Return (X, Y) of the center of cell containing provided text 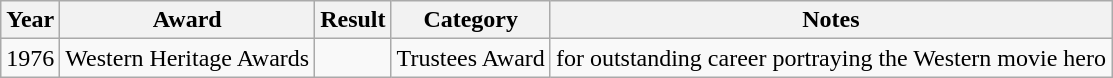
1976 (30, 58)
Category (470, 20)
Notes (830, 20)
Western Heritage Awards (188, 58)
Award (188, 20)
Year (30, 20)
Result (353, 20)
for outstanding career portraying the Western movie hero (830, 58)
Trustees Award (470, 58)
